Scan for the cell matching the given text and deliver its (X, Y) coordinate at center. 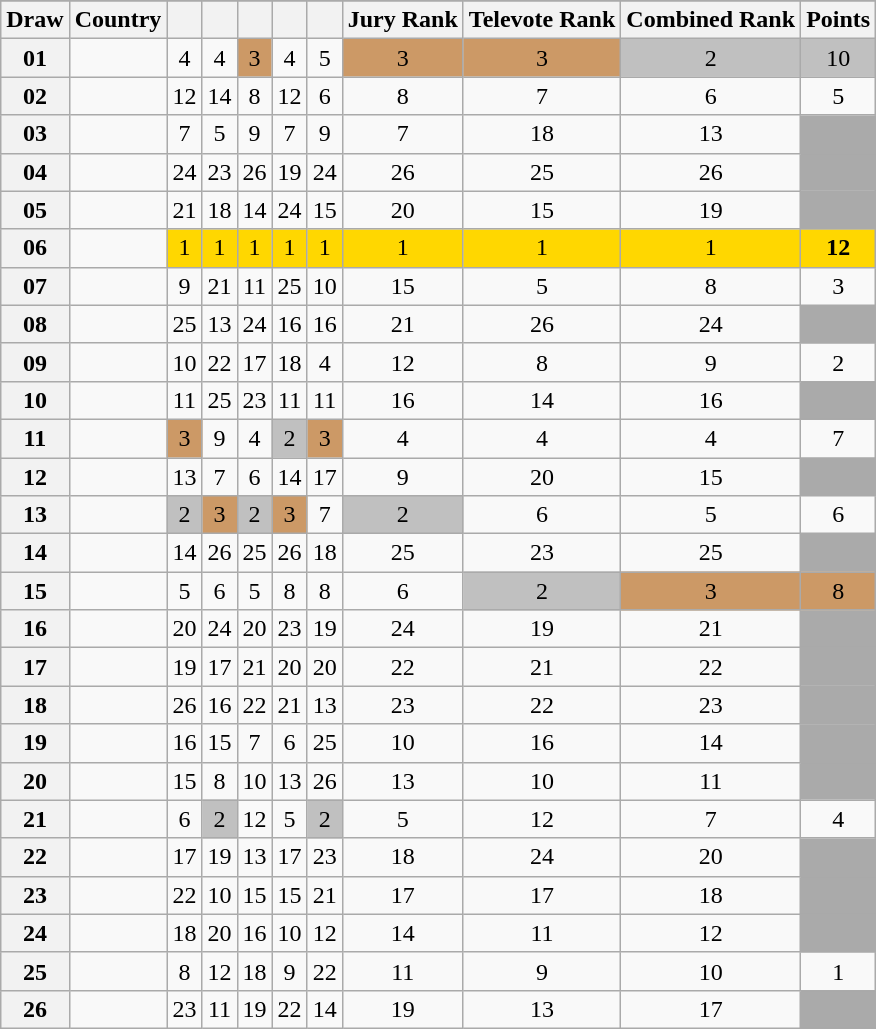
02 (35, 96)
05 (35, 210)
Televote Rank (542, 20)
04 (35, 172)
06 (35, 248)
Draw (35, 20)
Jury Rank (402, 20)
09 (35, 362)
Country (118, 20)
08 (35, 324)
07 (35, 286)
01 (35, 58)
Points (838, 20)
Combined Rank (711, 20)
03 (35, 134)
